Pinpoint the cell where the given text exists, returning its [x, y] midpoint coordinate. 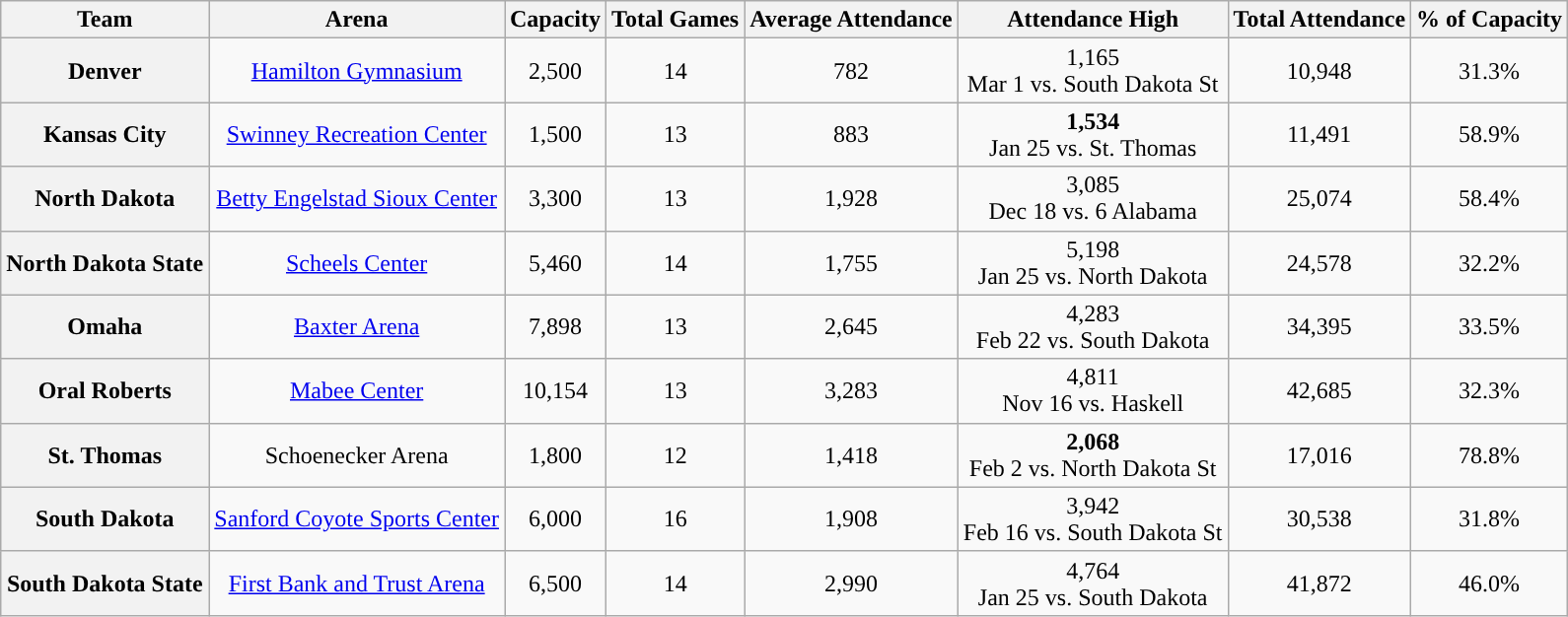
2,645 [852, 327]
5,460 [556, 262]
2,990 [852, 583]
1,928 [852, 199]
16 [676, 518]
1,755 [852, 262]
Arena [357, 20]
58.9% [1489, 134]
25,074 [1319, 199]
1,418 [852, 455]
St. Thomas [105, 455]
1,800 [556, 455]
6,000 [556, 518]
Average Attendance [852, 20]
Total Games [676, 20]
Schoenecker Arena [357, 455]
10,948 [1319, 71]
Baxter Arena [357, 327]
7,898 [556, 327]
Hamilton Gymnasium [357, 71]
1,908 [852, 518]
Sanford Coyote Sports Center [357, 518]
Mabee Center [357, 390]
31.8% [1489, 518]
Kansas City [105, 134]
Attendance High [1093, 20]
32.3% [1489, 390]
2,500 [556, 71]
1,165Mar 1 vs. South Dakota St [1093, 71]
North Dakota [105, 199]
42,685 [1319, 390]
1,534Jan 25 vs. St. Thomas [1093, 134]
2,068Feb 2 vs. North Dakota St [1093, 455]
34,395 [1319, 327]
24,578 [1319, 262]
782 [852, 71]
Omaha [105, 327]
South Dakota State [105, 583]
46.0% [1489, 583]
5,198Jan 25 vs. North Dakota [1093, 262]
32.2% [1489, 262]
883 [852, 134]
78.8% [1489, 455]
Team [105, 20]
3,283 [852, 390]
Total Attendance [1319, 20]
33.5% [1489, 327]
31.3% [1489, 71]
41,872 [1319, 583]
North Dakota State [105, 262]
% of Capacity [1489, 20]
30,538 [1319, 518]
First Bank and Trust Arena [357, 583]
4,811Nov 16 vs. Haskell [1093, 390]
Swinney Recreation Center [357, 134]
Denver [105, 71]
Scheels Center [357, 262]
58.4% [1489, 199]
10,154 [556, 390]
1,500 [556, 134]
3,942Feb 16 vs. South Dakota St [1093, 518]
11,491 [1319, 134]
Betty Engelstad Sioux Center [357, 199]
4,283Feb 22 vs. South Dakota [1093, 327]
Capacity [556, 20]
3,300 [556, 199]
6,500 [556, 583]
17,016 [1319, 455]
12 [676, 455]
Oral Roberts [105, 390]
South Dakota [105, 518]
4,764Jan 25 vs. South Dakota [1093, 583]
3,085Dec 18 vs. 6 Alabama [1093, 199]
